Search for the cell housing the specified text and yield its [x, y] center coordinate. 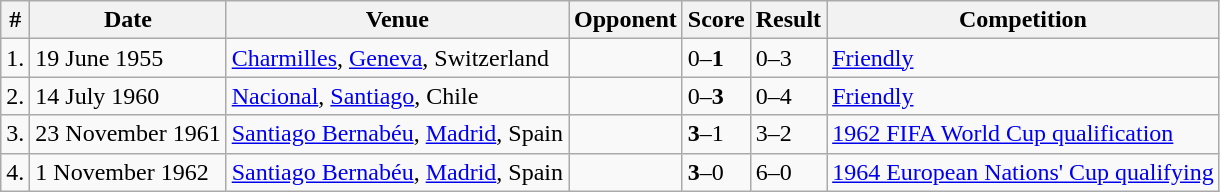
Result [788, 20]
1. [16, 58]
Score [716, 20]
Venue [397, 20]
14 July 1960 [128, 96]
3–1 [716, 134]
0–1 [716, 58]
3–0 [716, 172]
4. [16, 172]
Date [128, 20]
2. [16, 96]
Charmilles, Geneva, Switzerland [397, 58]
1964 European Nations' Cup qualifying [1024, 172]
# [16, 20]
1962 FIFA World Cup qualification [1024, 134]
23 November 1961 [128, 134]
3–2 [788, 134]
1 November 1962 [128, 172]
0–4 [788, 96]
Competition [1024, 20]
3. [16, 134]
Opponent [626, 20]
19 June 1955 [128, 58]
6–0 [788, 172]
Nacional, Santiago, Chile [397, 96]
